For the text-containing cell, return its midpoint in [X, Y] coordinate format. 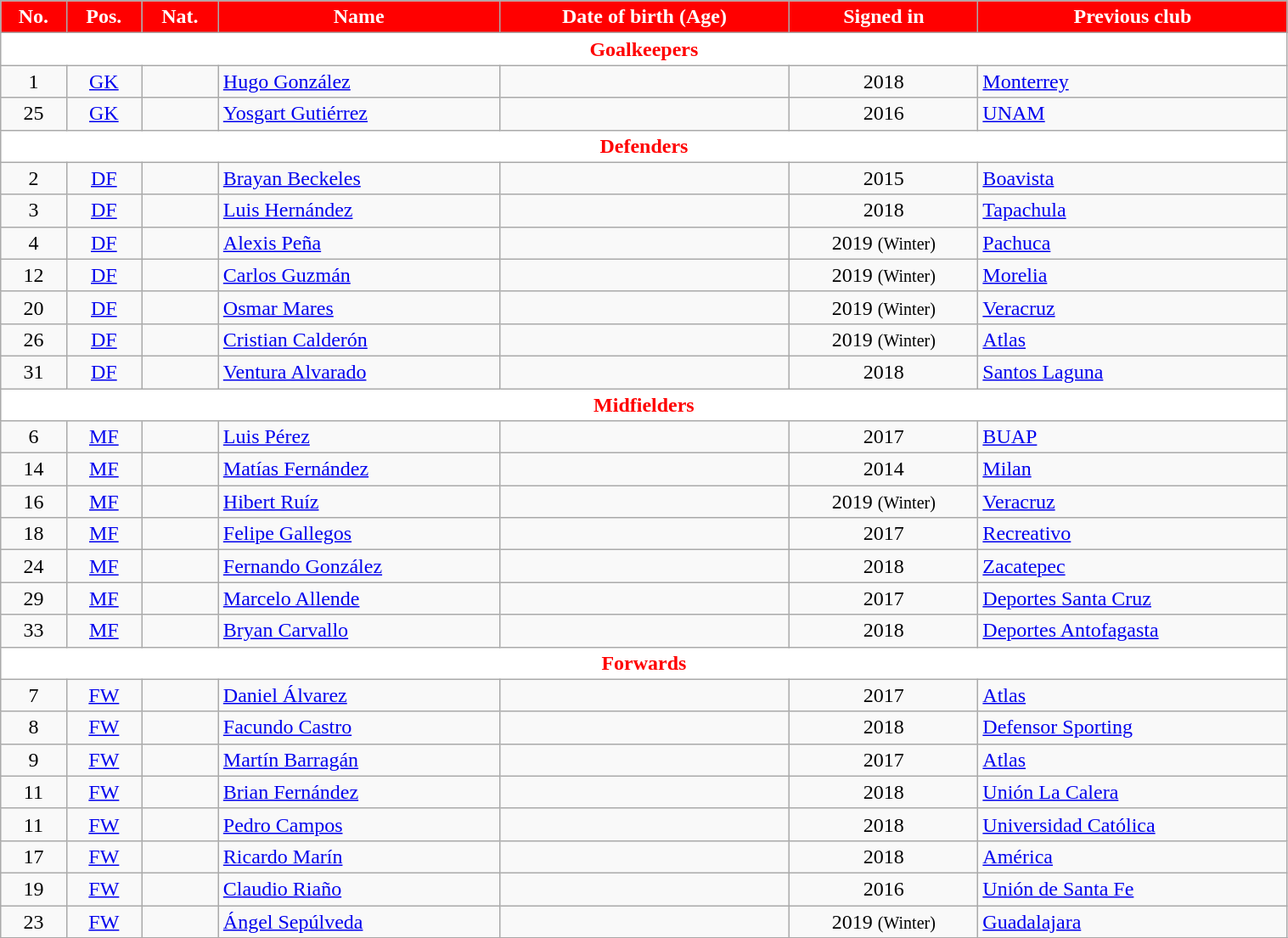
Forwards [644, 663]
BUAP [1133, 437]
Name [358, 17]
Boavista [1133, 178]
7 [34, 695]
Defensor Sporting [1133, 727]
19 [34, 889]
14 [34, 469]
9 [34, 760]
Cristian Calderón [358, 340]
Carlos Guzmán [358, 275]
Fernando González [358, 566]
Hugo González [358, 81]
Zacatepec [1133, 566]
Luis Pérez [358, 437]
Daniel Álvarez [358, 695]
Unión La Calera [1133, 792]
Signed in [884, 17]
Ventura Alvarado [358, 372]
Deportes Antofagasta [1133, 631]
25 [34, 114]
Deportes Santa Cruz [1133, 598]
Martín Barragán [358, 760]
23 [34, 921]
Midfielders [644, 405]
Recreativo [1133, 534]
América [1133, 857]
Brayan Beckeles [358, 178]
Bryan Carvallo [358, 631]
Facundo Castro [358, 727]
Universidad Católica [1133, 824]
No. [34, 17]
2015 [884, 178]
31 [34, 372]
Milan [1133, 469]
17 [34, 857]
Ángel Sepúlveda [358, 921]
24 [34, 566]
Luis Hernández [358, 211]
2 [34, 178]
33 [34, 631]
UNAM [1133, 114]
3 [34, 211]
Osmar Mares [358, 307]
Tapachula [1133, 211]
4 [34, 243]
Defenders [644, 146]
Marcelo Allende [358, 598]
6 [34, 437]
12 [34, 275]
29 [34, 598]
Hibert Ruíz [358, 502]
Pos. [104, 17]
Santos Laguna [1133, 372]
Guadalajara [1133, 921]
Alexis Peña [358, 243]
Date of birth (Age) [644, 17]
Brian Fernández [358, 792]
Matías Fernández [358, 469]
8 [34, 727]
2014 [884, 469]
Morelia [1133, 275]
18 [34, 534]
16 [34, 502]
Monterrey [1133, 81]
Goalkeepers [644, 49]
Claudio Riaño [358, 889]
Pachuca [1133, 243]
1 [34, 81]
Felipe Gallegos [358, 534]
26 [34, 340]
Unión de Santa Fe [1133, 889]
20 [34, 307]
Nat. [180, 17]
Yosgart Gutiérrez [358, 114]
Pedro Campos [358, 824]
Ricardo Marín [358, 857]
Previous club [1133, 17]
